Find where the given text appears and provide that cell's center as (X, Y) coordinate. 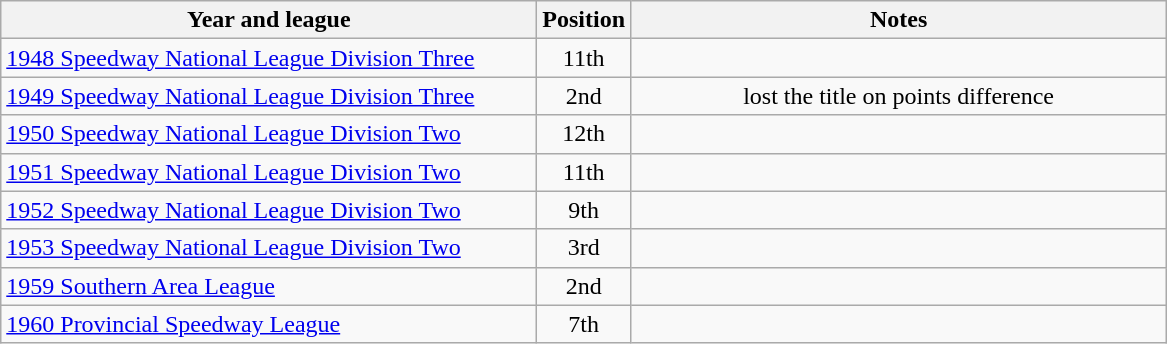
lost the title on points difference (899, 96)
1950 Speedway National League Division Two (269, 134)
Year and league (269, 20)
Notes (899, 20)
1949 Speedway National League Division Three (269, 96)
1952 Speedway National League Division Two (269, 210)
1951 Speedway National League Division Two (269, 172)
7th (584, 324)
1953 Speedway National League Division Two (269, 248)
9th (584, 210)
12th (584, 134)
1959 Southern Area League (269, 286)
1948 Speedway National League Division Three (269, 58)
Position (584, 20)
1960 Provincial Speedway League (269, 324)
3rd (584, 248)
